Output the [x, y] coordinate of the center of the cell containing the given text.  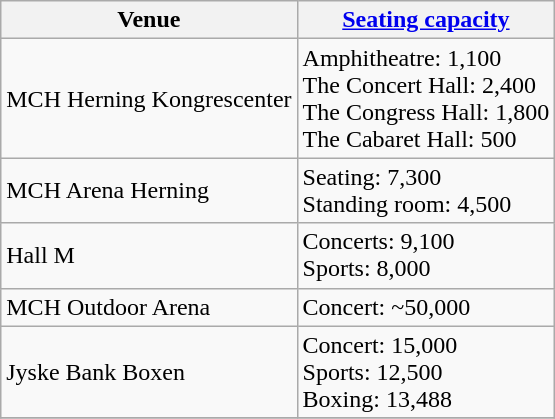
Seating capacity [426, 20]
Hall M [149, 256]
MCH Outdoor Arena [149, 307]
Concert: ~50,000 [426, 307]
Amphitheatre: 1,100The Concert Hall: 2,400The Congress Hall: 1,800The Cabaret Hall: 500 [426, 98]
Jyske Bank Boxen [149, 372]
Concert: 15,000Sports: 12,500Boxing: 13,488 [426, 372]
MCH Herning Kongrescenter [149, 98]
Seating: 7,300Standing room: 4,500 [426, 190]
Venue [149, 20]
MCH Arena Herning [149, 190]
Concerts: 9,100Sports: 8,000 [426, 256]
